Search for the cell housing the specified text and yield its (X, Y) center coordinate. 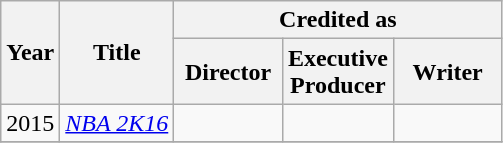
Year (30, 52)
ExecutiveProducer (338, 72)
Title (117, 52)
2015 (30, 123)
Credited as (338, 20)
NBA 2K16 (117, 123)
Director (228, 72)
Writer (448, 72)
